Return the (x, y) coordinate for the center point of the cell that contains the specified text.  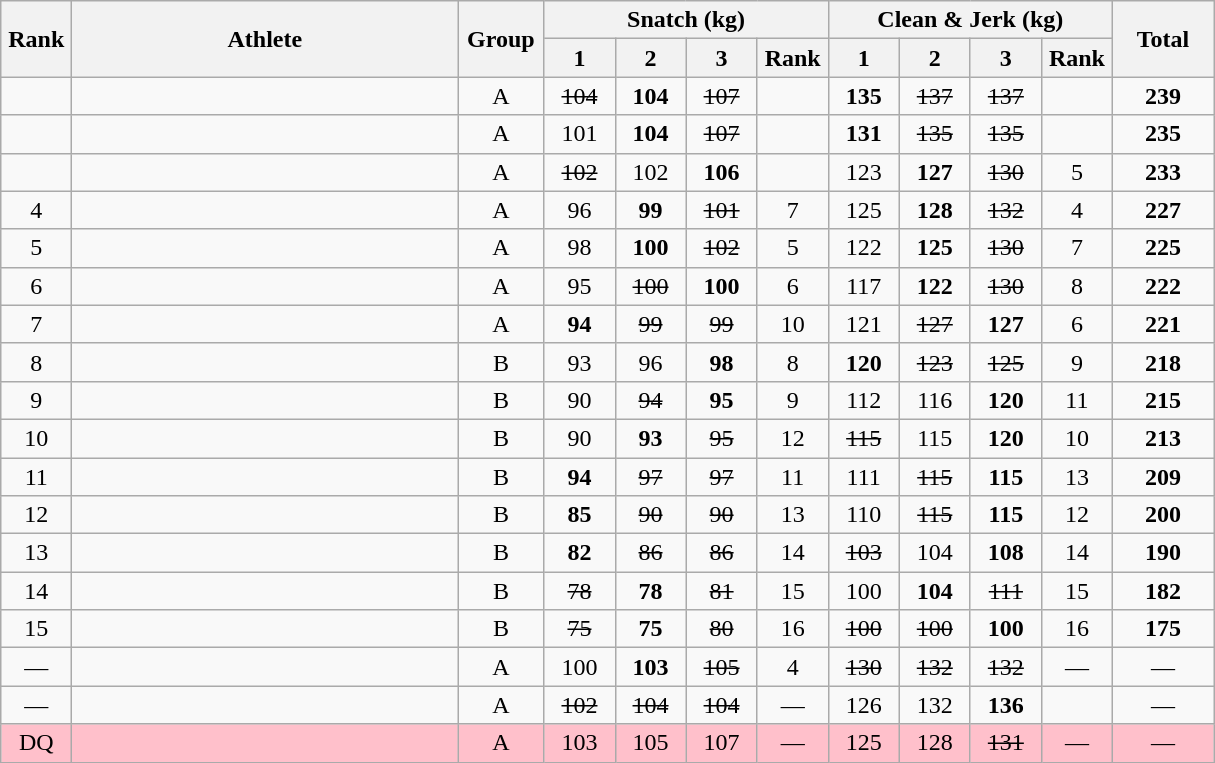
106 (722, 172)
Total (1162, 39)
Snatch (kg) (686, 20)
Athlete (265, 39)
227 (1162, 210)
209 (1162, 477)
Clean & Jerk (kg) (970, 20)
218 (1162, 362)
117 (864, 286)
108 (1006, 553)
DQ (36, 743)
80 (722, 629)
110 (864, 515)
126 (864, 705)
239 (1162, 96)
136 (1006, 705)
121 (864, 324)
182 (1162, 591)
215 (1162, 400)
81 (722, 591)
221 (1162, 324)
112 (864, 400)
200 (1162, 515)
175 (1162, 629)
85 (580, 515)
82 (580, 553)
225 (1162, 248)
235 (1162, 134)
233 (1162, 172)
222 (1162, 286)
116 (934, 400)
190 (1162, 553)
Group (501, 39)
213 (1162, 438)
